Scan for the cell matching the given text and deliver its (x, y) coordinate at center. 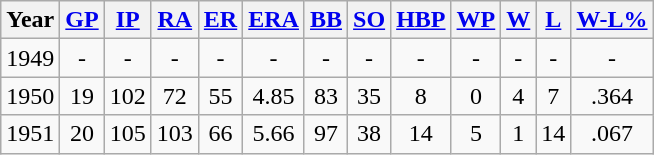
1 (518, 134)
GP (82, 20)
.067 (612, 134)
0 (476, 96)
38 (370, 134)
W-L% (612, 20)
HBP (421, 20)
72 (174, 96)
L (554, 20)
66 (220, 134)
RA (174, 20)
ERA (274, 20)
1950 (30, 96)
7 (554, 96)
20 (82, 134)
4.85 (274, 96)
35 (370, 96)
5.66 (274, 134)
4 (518, 96)
102 (128, 96)
5 (476, 134)
97 (326, 134)
105 (128, 134)
103 (174, 134)
SO (370, 20)
IP (128, 20)
.364 (612, 96)
55 (220, 96)
19 (82, 96)
83 (326, 96)
ER (220, 20)
1951 (30, 134)
Year (30, 20)
BB (326, 20)
WP (476, 20)
8 (421, 96)
1949 (30, 58)
W (518, 20)
